Pinpoint the cell where the given text exists, returning its (x, y) midpoint coordinate. 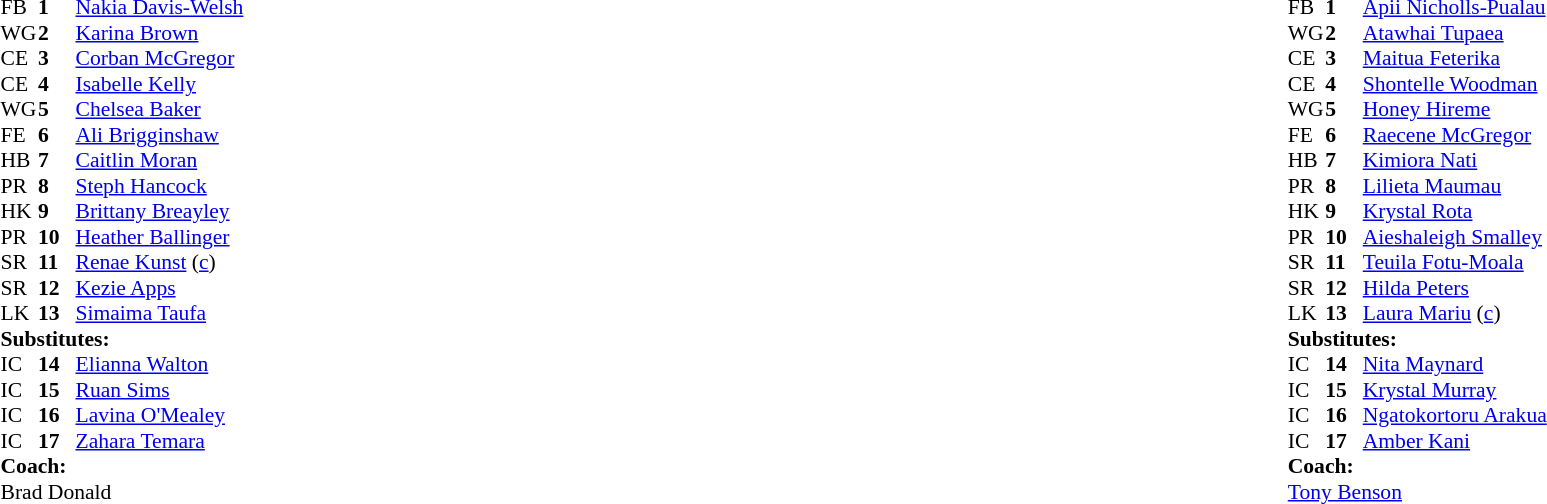
Maitua Feterika (1455, 59)
Heather Ballinger (160, 237)
Zahara Temara (160, 441)
Ngatokortoru Arakua (1455, 415)
Krystal Rota (1455, 211)
Laura Mariu (c) (1455, 313)
Chelsea Baker (160, 109)
Honey Hireme (1455, 109)
Teuila Fotu-Moala (1455, 263)
Renae Kunst (c) (160, 263)
Simaima Taufa (160, 313)
Aieshaleigh Smalley (1455, 237)
Ali Brigginshaw (160, 135)
Elianna Walton (160, 365)
Atawhai Tupaea (1455, 33)
Karina Brown (160, 33)
Brittany Breayley (160, 211)
Nita Maynard (1455, 365)
Hilda Peters (1455, 288)
Kimiora Nati (1455, 161)
Isabelle Kelly (160, 84)
Caitlin Moran (160, 161)
Lilieta Maumau (1455, 186)
Ruan Sims (160, 390)
Amber Kani (1455, 441)
Lavina O'Mealey (160, 415)
Kezie Apps (160, 288)
Raecene McGregor (1455, 135)
Krystal Murray (1455, 390)
Corban McGregor (160, 59)
Shontelle Woodman (1455, 84)
Steph Hancock (160, 186)
